Identify which cell holds the provided text, then report its (x, y) central coordinate. 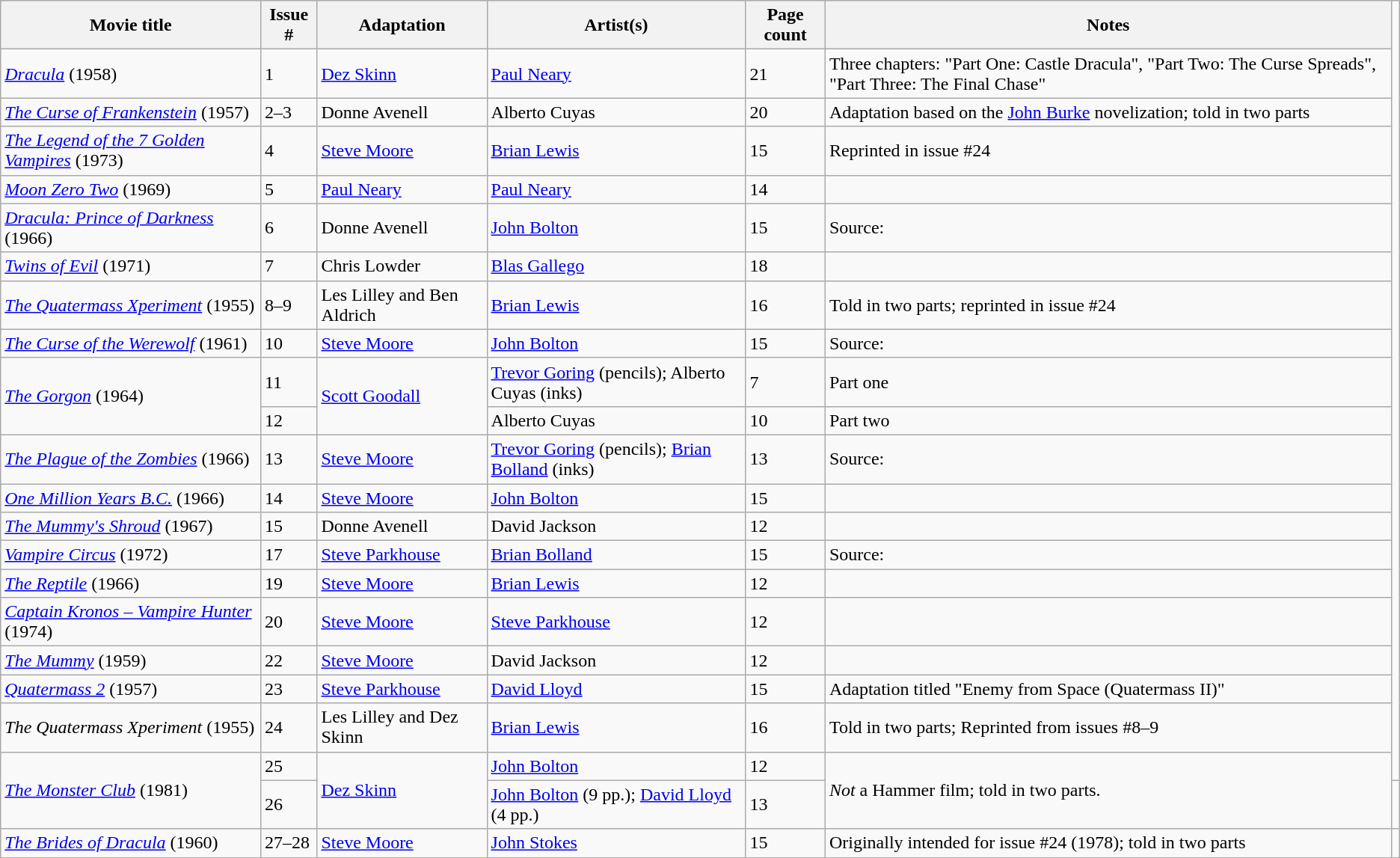
John Bolton (9 pp.); David Lloyd (4 pp.) (616, 805)
The Gorgon (1964) (131, 396)
Les Lilley and Dez Skinn (402, 727)
Adaptation (402, 25)
David Lloyd (616, 689)
Chris Lowder (402, 266)
The Reptile (1966) (131, 583)
4 (289, 151)
21 (785, 73)
The Mummy's Shroud (1967) (131, 527)
The Brides of Dracula (1960) (131, 843)
Vampire Circus (1972) (131, 555)
23 (289, 689)
Scott Goodall (402, 396)
The Legend of the 7 Golden Vampires (1973) (131, 151)
Part one (1108, 381)
Not a Hammer film; told in two parts. (1108, 790)
8–9 (289, 305)
25 (289, 766)
Blas Gallego (616, 266)
The Curse of the Werewolf (1961) (131, 343)
Twins of Evil (1971) (131, 266)
24 (289, 727)
Brian Bolland (616, 555)
Dracula (1958) (131, 73)
1 (289, 73)
Issue # (289, 25)
The Plague of the Zombies (1966) (131, 459)
Trevor Goring (pencils); Brian Bolland (inks) (616, 459)
Notes (1108, 25)
One Million Years B.C. (1966) (131, 497)
Artist(s) (616, 25)
Part two (1108, 420)
Told in two parts; reprinted in issue #24 (1108, 305)
Originally intended for issue #24 (1978); told in two parts (1108, 843)
Adaptation titled "Enemy from Space (Quatermass II)" (1108, 689)
Quatermass 2 (1957) (131, 689)
Adaptation based on the John Burke novelization; told in two parts (1108, 112)
Dracula: Prince of Darkness (1966) (131, 227)
17 (289, 555)
Moon Zero Two (1969) (131, 189)
Les Lilley and Ben Aldrich (402, 305)
The Monster Club (1981) (131, 790)
11 (289, 381)
The Curse of Frankenstein (1957) (131, 112)
The Mummy (1959) (131, 661)
Trevor Goring (pencils); Alberto Cuyas (inks) (616, 381)
19 (289, 583)
6 (289, 227)
5 (289, 189)
22 (289, 661)
26 (289, 805)
Captain Kronos – Vampire Hunter (1974) (131, 622)
2–3 (289, 112)
Movie title (131, 25)
Reprinted in issue #24 (1108, 151)
John Stokes (616, 843)
18 (785, 266)
Page count (785, 25)
27–28 (289, 843)
Three chapters: "Part One: Castle Dracula", "Part Two: The Curse Spreads", "Part Three: The Final Chase" (1108, 73)
Told in two parts; Reprinted from issues #8–9 (1108, 727)
